Search for the cell housing the specified text and yield its [x, y] center coordinate. 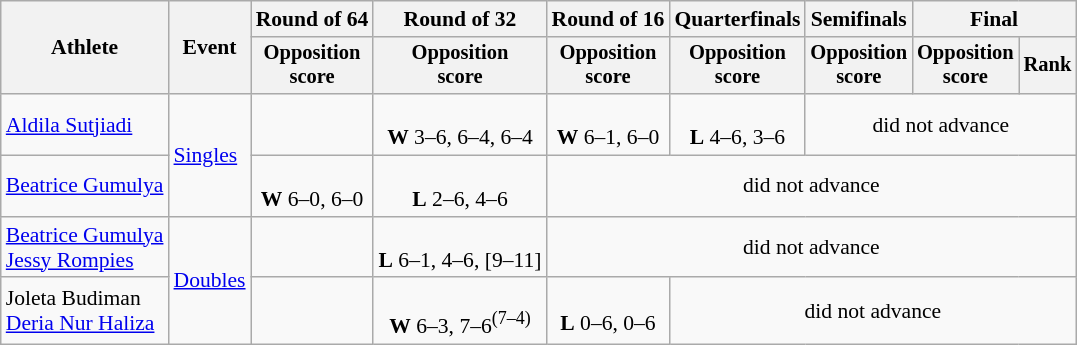
L 2–6, 4–6 [460, 186]
Singles [210, 155]
Joleta BudimanDeria Nur Haliza [85, 312]
W 3–6, 6–4, 6–4 [460, 124]
Athlete [85, 48]
Event [210, 48]
Round of 32 [460, 19]
L 4–6, 3–6 [737, 124]
W 6–3, 7–6(7–4) [460, 312]
Doubles [210, 281]
Round of 16 [608, 19]
W 6–1, 6–0 [608, 124]
Final [994, 19]
Quarterfinals [737, 19]
Semifinals [858, 19]
L 6–1, 4–6, [9–11] [460, 248]
Round of 64 [312, 19]
W 6–0, 6–0 [312, 186]
Beatrice Gumulya [85, 186]
Beatrice GumulyaJessy Rompies [85, 248]
L 0–6, 0–6 [608, 312]
Aldila Sutjiadi [85, 124]
Rank [1048, 66]
